Find where the given text appears and provide that cell's center as [x, y] coordinate. 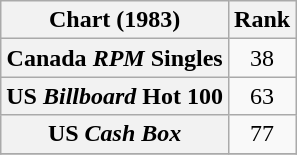
63 [262, 96]
Canada RPM Singles [115, 58]
Chart (1983) [115, 20]
Rank [262, 20]
77 [262, 134]
US Cash Box [115, 134]
US Billboard Hot 100 [115, 96]
38 [262, 58]
